Capture the cell that displays the provided text and extract its (x, y) central coordinate. 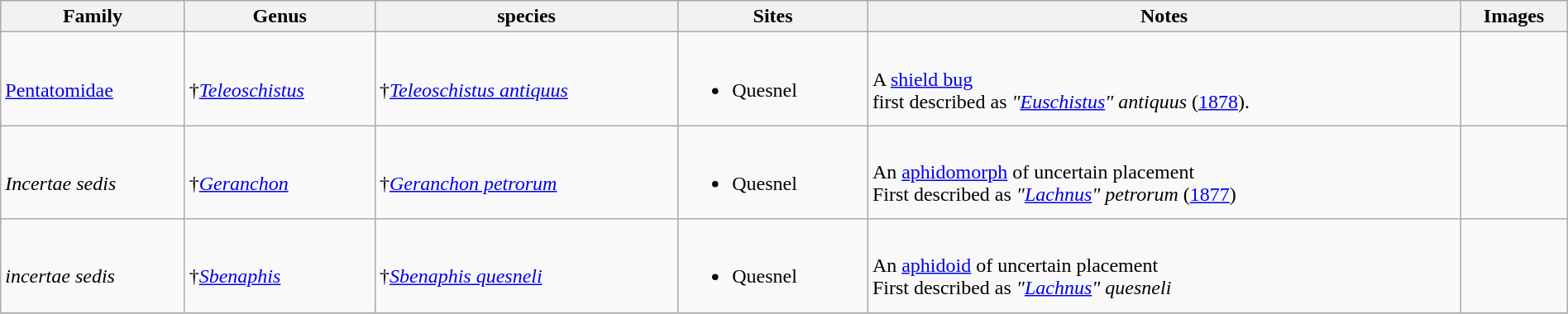
An aphidomorph of uncertain placement First described as "Lachnus" petrorum (1877) (1164, 172)
†Geranchon petrorum (526, 172)
A shield bug first described as "Euschistus" antiquus (1878). (1164, 79)
†Teleoschistus (280, 79)
An aphidoid of uncertain placement First described as "Lachnus" quesneli (1164, 266)
Images (1513, 17)
†Sbenaphis quesneli (526, 266)
Pentatomidae (93, 79)
†Sbenaphis (280, 266)
Genus (280, 17)
Sites (773, 17)
incertae sedis (93, 266)
†Geranchon (280, 172)
Notes (1164, 17)
Family (93, 17)
species (526, 17)
Incertae sedis (93, 172)
†Teleoschistus antiquus (526, 79)
